Output the [X, Y] coordinate of the center of the cell containing the given text.  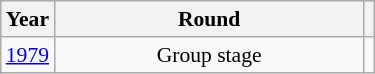
Group stage [209, 55]
Year [28, 19]
Round [209, 19]
1979 [28, 55]
